Extract the (X, Y) coordinate from the center of the cell holding the provided text.  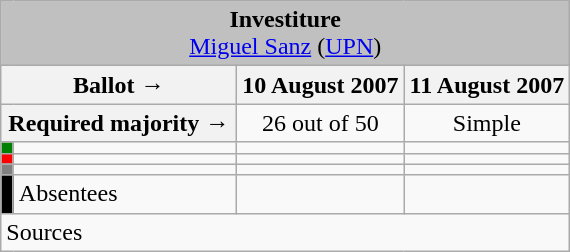
Simple (487, 123)
Sources (286, 232)
Ballot → (119, 85)
InvestitureMiguel Sanz (UPN) (286, 34)
10 August 2007 (320, 85)
26 out of 50 (320, 123)
11 August 2007 (487, 85)
Absentees (125, 194)
Required majority → (119, 123)
